Capture the cell that displays the provided text and extract its [X, Y] central coordinate. 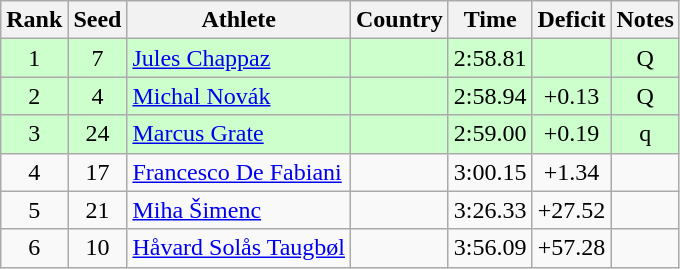
21 [98, 210]
Håvard Solås Taugbøl [239, 248]
Michal Novák [239, 96]
Athlete [239, 20]
Marcus Grate [239, 134]
Country [399, 20]
+57.28 [572, 248]
3 [34, 134]
Notes [645, 20]
Time [490, 20]
Miha Šimenc [239, 210]
Seed [98, 20]
17 [98, 172]
+27.52 [572, 210]
3:00.15 [490, 172]
+0.19 [572, 134]
3:56.09 [490, 248]
Deficit [572, 20]
7 [98, 58]
+1.34 [572, 172]
3:26.33 [490, 210]
2 [34, 96]
q [645, 134]
Francesco De Fabiani [239, 172]
Rank [34, 20]
24 [98, 134]
2:58.94 [490, 96]
+0.13 [572, 96]
1 [34, 58]
5 [34, 210]
10 [98, 248]
2:58.81 [490, 58]
2:59.00 [490, 134]
6 [34, 248]
Jules Chappaz [239, 58]
